Pinpoint the cell where the given text exists, returning its [X, Y] midpoint coordinate. 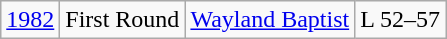
L 52–57 [400, 20]
First Round [122, 20]
1982 [30, 20]
Wayland Baptist [270, 20]
